Scan for the cell matching the given text and deliver its [X, Y] coordinate at center. 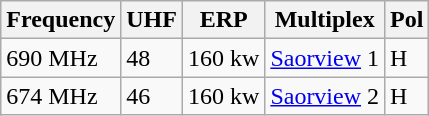
674 MHz [61, 96]
690 MHz [61, 58]
Pol [407, 20]
Saorview 1 [325, 58]
48 [152, 58]
ERP [223, 20]
UHF [152, 20]
Saorview 2 [325, 96]
46 [152, 96]
Multiplex [325, 20]
Frequency [61, 20]
